Locate the cell with the specified text and output its [x, y] center coordinate. 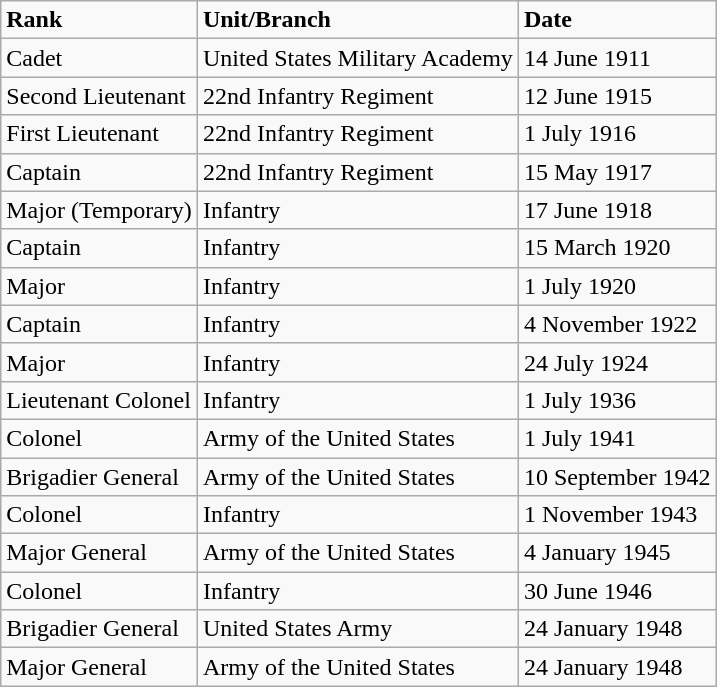
1 July 1936 [617, 400]
15 March 1920 [617, 248]
30 June 1946 [617, 591]
15 May 1917 [617, 172]
12 June 1915 [617, 96]
United States Army [358, 629]
14 June 1911 [617, 58]
10 September 1942 [617, 477]
Lieutenant Colonel [100, 400]
1 July 1920 [617, 286]
Unit/Branch [358, 20]
Date [617, 20]
1 July 1941 [617, 438]
Cadet [100, 58]
Major (Temporary) [100, 210]
1 November 1943 [617, 515]
4 January 1945 [617, 553]
First Lieutenant [100, 134]
Rank [100, 20]
24 July 1924 [617, 362]
United States Military Academy [358, 58]
17 June 1918 [617, 210]
Second Lieutenant [100, 96]
4 November 1922 [617, 324]
1 July 1916 [617, 134]
